Scan for the cell matching the given text and deliver its (x, y) coordinate at center. 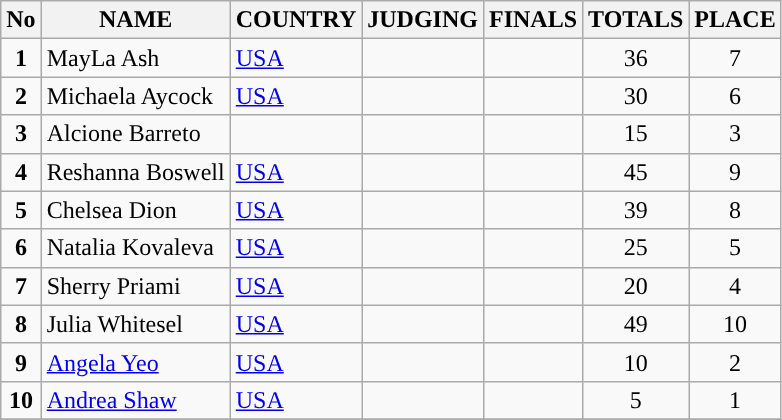
30 (636, 96)
45 (636, 172)
Chelsea Dion (136, 210)
15 (636, 134)
Michaela Aycock (136, 96)
36 (636, 58)
25 (636, 248)
Julia Whitesel (136, 324)
Natalia Kovaleva (136, 248)
PLACE (735, 20)
No (21, 20)
MayLa Ash (136, 58)
JUDGING (423, 20)
49 (636, 324)
FINALS (532, 20)
TOTALS (636, 20)
NAME (136, 20)
COUNTRY (296, 20)
Alcione Barreto (136, 134)
20 (636, 286)
Angela Yeo (136, 362)
Reshanna Boswell (136, 172)
39 (636, 210)
Sherry Priami (136, 286)
Andrea Shaw (136, 400)
